Output the (x, y) coordinate of the center of the cell containing the given text.  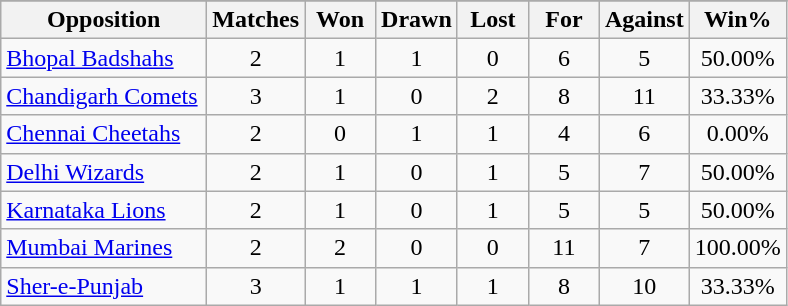
0.00% (738, 134)
Delhi Wizards (104, 172)
Karnataka Lions (104, 210)
Against (644, 20)
Bhopal Badshahs (104, 58)
100.00% (738, 248)
Sher-e-Punjab (104, 286)
Win% (738, 20)
4 (564, 134)
Won (340, 20)
Lost (492, 20)
For (564, 20)
10 (644, 286)
Matches (256, 20)
Chandigarh Comets (104, 96)
Chennai Cheetahs (104, 134)
Drawn (417, 20)
Opposition (104, 20)
Mumbai Marines (104, 248)
